Return the [x, y] coordinate for the center point of the cell that contains the specified text.  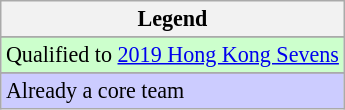
Already a core team [172, 90]
Qualified to 2019 Hong Kong Sevens [172, 54]
Legend [172, 18]
